Scan for the cell matching the given text and deliver its (x, y) coordinate at center. 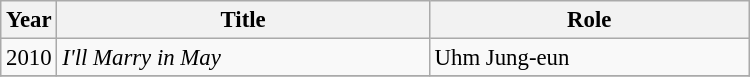
Role (589, 20)
2010 (29, 58)
I'll Marry in May (243, 58)
Year (29, 20)
Title (243, 20)
Uhm Jung-eun (589, 58)
